Return the (X, Y) coordinate for the center point of the cell that contains the specified text.  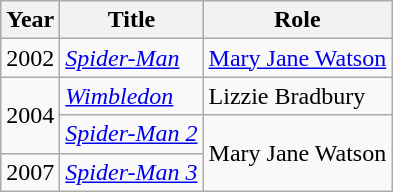
2002 (30, 58)
Year (30, 20)
Role (298, 20)
Spider-Man 3 (132, 172)
Wimbledon (132, 96)
Title (132, 20)
Spider-Man (132, 58)
2007 (30, 172)
Lizzie Bradbury (298, 96)
Spider-Man 2 (132, 134)
2004 (30, 115)
